For the text-containing cell, return its midpoint in [X, Y] coordinate format. 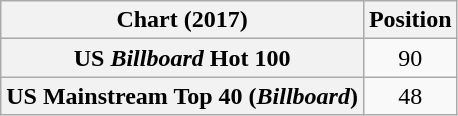
US Billboard Hot 100 [182, 58]
48 [410, 96]
90 [410, 58]
US Mainstream Top 40 (Billboard) [182, 96]
Position [410, 20]
Chart (2017) [182, 20]
